Detect which cell encompasses the target text, then output its [X, Y] center coordinate. 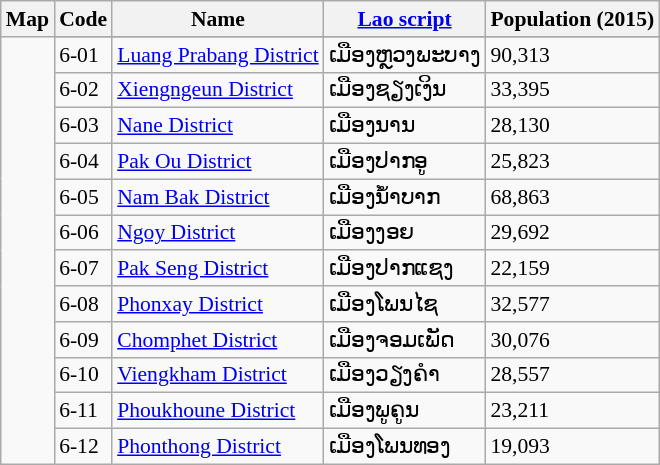
25,823 [572, 162]
28,557 [572, 375]
ເມືອງປາກແຊງ [405, 269]
ເມືອງວຽງຄຳ [405, 375]
6-09 [83, 340]
6-08 [83, 304]
Name [218, 19]
6-05 [83, 197]
ເມືອງນານ [405, 126]
Nane District [218, 126]
Viengkham District [218, 375]
ເມືອງໂພນທອງ [405, 447]
Phoukhoune District [218, 411]
ເມືອງຊຽງເງິນ [405, 90]
Ngoy District [218, 233]
Phonxay District [218, 304]
6-11 [83, 411]
Code [83, 19]
ເມືອງໂພນໄຊ [405, 304]
28,130 [572, 126]
Population (2015) [572, 19]
ເມືອງນ້ຳບາກ [405, 197]
Luang Prabang District [218, 55]
Lao script [405, 19]
6-06 [83, 233]
29,692 [572, 233]
Map [28, 19]
Nam Bak District [218, 197]
6-04 [83, 162]
6-02 [83, 90]
6-01 [83, 55]
33,395 [572, 90]
68,863 [572, 197]
ເມືອງປາກອູ [405, 162]
19,093 [572, 447]
23,211 [572, 411]
6-07 [83, 269]
30,076 [572, 340]
Chomphet District [218, 340]
Pak Ou District [218, 162]
ເມືອງຈອມເພັດ [405, 340]
6-10 [83, 375]
Phonthong District [218, 447]
6-03 [83, 126]
32,577 [572, 304]
22,159 [572, 269]
Xiengngeun District [218, 90]
Pak Seng District [218, 269]
ເມືອງພູຄູນ [405, 411]
ເມືອງງອຍ [405, 233]
ເມືອງຫຼວງພະບາງ [405, 55]
6-12 [83, 447]
90,313 [572, 55]
